Output the [x, y] coordinate of the center of the cell containing the given text.  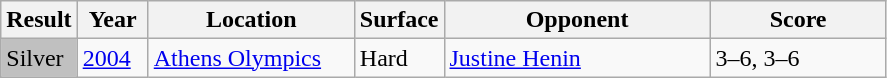
Athens Olympics [251, 58]
3–6, 3–6 [798, 58]
2004 [112, 58]
Year [112, 20]
Score [798, 20]
Hard [399, 58]
Result [39, 20]
Surface [399, 20]
Location [251, 20]
Opponent [577, 20]
Silver [39, 58]
Justine Henin [577, 58]
